Determine the (x, y) coordinate at the center of the cell enclosing the given text.  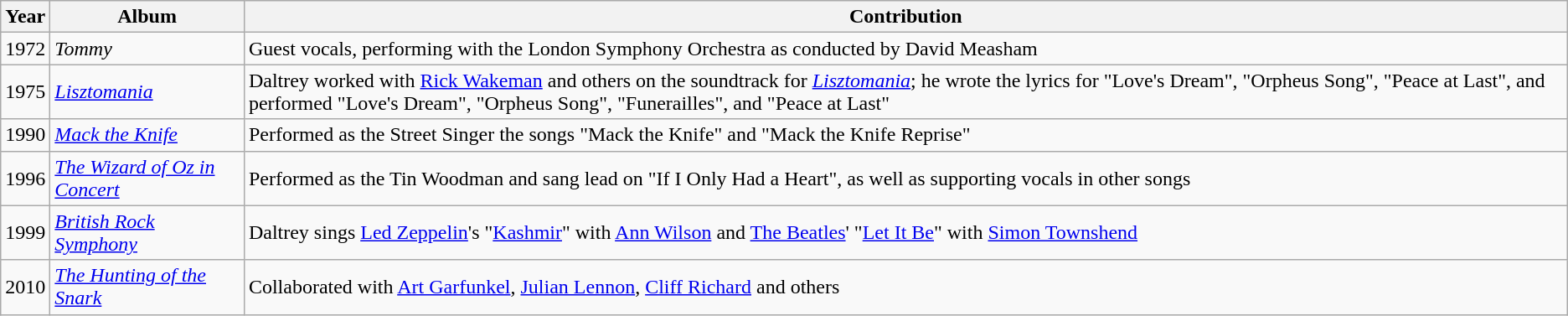
Mack the Knife (147, 135)
Album (147, 17)
Contribution (905, 17)
The Hunting of the Snark (147, 287)
British Rock Symphony (147, 233)
2010 (25, 287)
Tommy (147, 49)
1975 (25, 92)
1990 (25, 135)
1999 (25, 233)
Collaborated with Art Garfunkel, Julian Lennon, Cliff Richard and others (905, 287)
1972 (25, 49)
Year (25, 17)
Performed as the Tin Woodman and sang lead on "If I Only Had a Heart", as well as supporting vocals in other songs (905, 178)
The Wizard of Oz in Concert (147, 178)
Performed as the Street Singer the songs "Mack the Knife" and "Mack the Knife Reprise" (905, 135)
Lisztomania (147, 92)
Daltrey sings Led Zeppelin's "Kashmir" with Ann Wilson and The Beatles' "Let It Be" with Simon Townshend (905, 233)
Guest vocals, performing with the London Symphony Orchestra as conducted by David Measham (905, 49)
1996 (25, 178)
